Identify which cell holds the provided text, then report its (x, y) central coordinate. 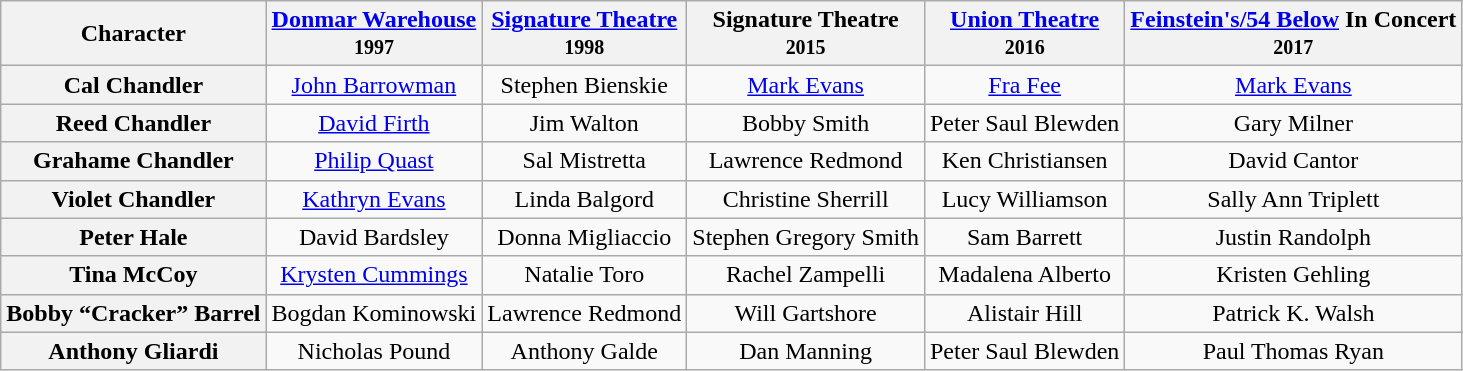
Paul Thomas Ryan (1294, 351)
Philip Quast (374, 161)
Madalena Alberto (1024, 275)
Signature Theatre 1998 (584, 34)
John Barrowman (374, 85)
Cal Chandler (134, 85)
Lucy Williamson (1024, 199)
David Cantor (1294, 161)
Donna Migliaccio (584, 237)
Union Theatre 2016 (1024, 34)
Reed Chandler (134, 123)
Stephen Gregory Smith (806, 237)
Alistair Hill (1024, 313)
Bobby Smith (806, 123)
Anthony Galde (584, 351)
Natalie Toro (584, 275)
Christine Sherrill (806, 199)
Peter Hale (134, 237)
Character (134, 34)
Ken Christiansen (1024, 161)
Rachel Zampelli (806, 275)
Gary Milner (1294, 123)
Jim Walton (584, 123)
Bobby “Cracker” Barrel (134, 313)
Stephen Bienskie (584, 85)
Krysten Cummings (374, 275)
David Firth (374, 123)
Tina McCoy (134, 275)
Bogdan Kominowski (374, 313)
David Bardsley (374, 237)
Feinstein's/54 Below In Concert 2017 (1294, 34)
Sam Barrett (1024, 237)
Grahame Chandler (134, 161)
Fra Fee (1024, 85)
Nicholas Pound (374, 351)
Kathryn Evans (374, 199)
Anthony Gliardi (134, 351)
Patrick K. Walsh (1294, 313)
Donmar Warehouse 1997 (374, 34)
Linda Balgord (584, 199)
Violet Chandler (134, 199)
Sally Ann Triplett (1294, 199)
Kristen Gehling (1294, 275)
Will Gartshore (806, 313)
Signature Theatre 2015 (806, 34)
Sal Mistretta (584, 161)
Dan Manning (806, 351)
Justin Randolph (1294, 237)
